Pinpoint the cell where the given text exists, returning its [x, y] midpoint coordinate. 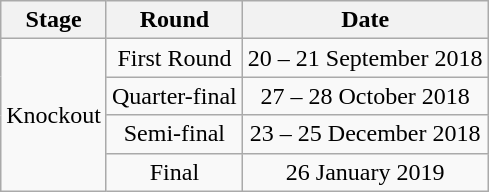
Quarter-final [174, 96]
Final [174, 172]
23 – 25 December 2018 [365, 134]
Date [365, 20]
Round [174, 20]
Stage [54, 20]
First Round [174, 58]
Knockout [54, 115]
27 – 28 October 2018 [365, 96]
20 – 21 September 2018 [365, 58]
Semi-final [174, 134]
26 January 2019 [365, 172]
